Return [x, y] of the center of cell containing provided text 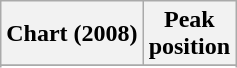
Peakposition [189, 34]
Chart (2008) [72, 34]
